Scan for the cell matching the given text and deliver its [x, y] coordinate at center. 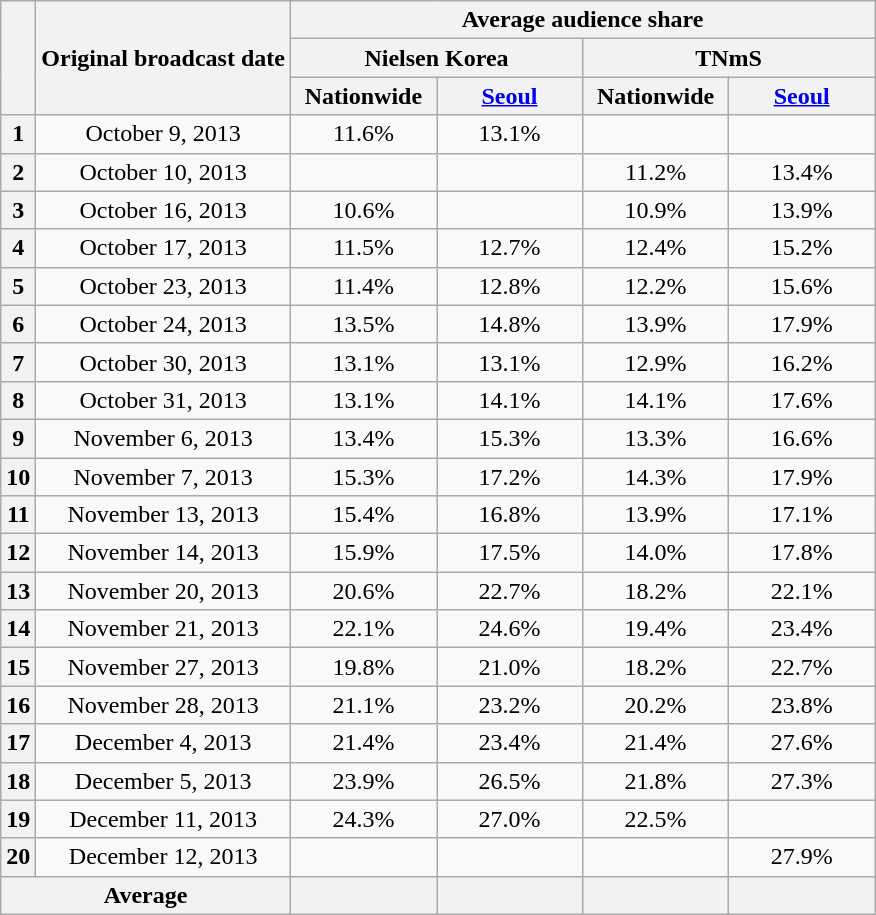
9 [18, 438]
16.6% [802, 438]
11.6% [363, 134]
October 23, 2013 [164, 286]
15 [18, 667]
5 [18, 286]
19 [18, 819]
15.2% [802, 248]
27.3% [802, 781]
12.4% [656, 248]
27.6% [802, 743]
10.6% [363, 210]
December 4, 2013 [164, 743]
November 14, 2013 [164, 553]
23.9% [363, 781]
7 [18, 362]
November 28, 2013 [164, 705]
Average [146, 895]
October 24, 2013 [164, 324]
20.2% [656, 705]
November 20, 2013 [164, 591]
October 17, 2013 [164, 248]
14.8% [509, 324]
11.4% [363, 286]
3 [18, 210]
17.2% [509, 477]
14.3% [656, 477]
24.3% [363, 819]
October 10, 2013 [164, 172]
19.4% [656, 629]
December 5, 2013 [164, 781]
October 30, 2013 [164, 362]
12.2% [656, 286]
December 12, 2013 [164, 857]
14 [18, 629]
6 [18, 324]
8 [18, 400]
17.6% [802, 400]
20 [18, 857]
22.5% [656, 819]
16.2% [802, 362]
26.5% [509, 781]
October 9, 2013 [164, 134]
10 [18, 477]
2 [18, 172]
17 [18, 743]
17.5% [509, 553]
10.9% [656, 210]
15.4% [363, 515]
20.6% [363, 591]
21.0% [509, 667]
15.9% [363, 553]
21.1% [363, 705]
12.9% [656, 362]
19.8% [363, 667]
14.0% [656, 553]
TNmS [729, 58]
1 [18, 134]
27.0% [509, 819]
Average audience share [582, 20]
13 [18, 591]
27.9% [802, 857]
November 7, 2013 [164, 477]
11 [18, 515]
23.2% [509, 705]
17.1% [802, 515]
17.8% [802, 553]
November 13, 2013 [164, 515]
12.7% [509, 248]
13.3% [656, 438]
Original broadcast date [164, 58]
11.5% [363, 248]
24.6% [509, 629]
12 [18, 553]
Nielsen Korea [436, 58]
November 6, 2013 [164, 438]
November 21, 2013 [164, 629]
12.8% [509, 286]
October 16, 2013 [164, 210]
16.8% [509, 515]
4 [18, 248]
13.5% [363, 324]
11.2% [656, 172]
15.6% [802, 286]
December 11, 2013 [164, 819]
16 [18, 705]
October 31, 2013 [164, 400]
23.8% [802, 705]
18 [18, 781]
November 27, 2013 [164, 667]
21.8% [656, 781]
